Determine the [X, Y] coordinate at the center of the cell enclosing the given text.  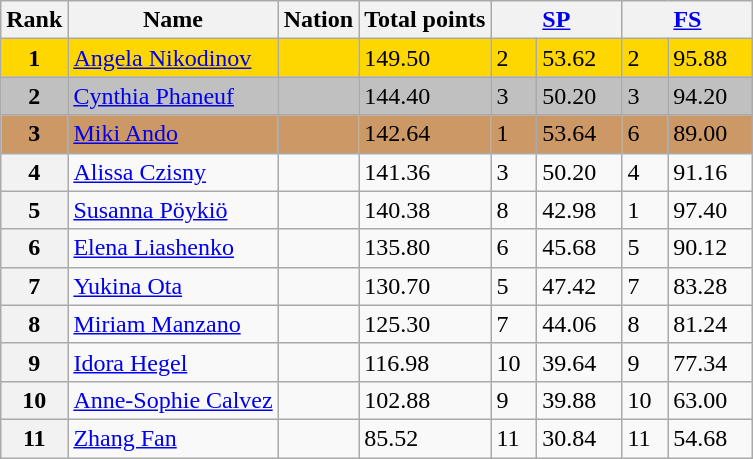
30.84 [580, 438]
Yukina Ota [173, 286]
FS [688, 20]
Nation [318, 20]
Miriam Manzano [173, 324]
Total points [425, 20]
Angela Nikodinov [173, 58]
77.34 [710, 362]
Name [173, 20]
Miki Ando [173, 134]
85.52 [425, 438]
130.70 [425, 286]
Susanna Pöykiö [173, 210]
116.98 [425, 362]
Alissa Czisny [173, 172]
Rank [34, 20]
53.62 [580, 58]
Elena Liashenko [173, 248]
39.64 [580, 362]
144.40 [425, 96]
97.40 [710, 210]
125.30 [425, 324]
54.68 [710, 438]
44.06 [580, 324]
94.20 [710, 96]
45.68 [580, 248]
63.00 [710, 400]
90.12 [710, 248]
Zhang Fan [173, 438]
141.36 [425, 172]
95.88 [710, 58]
Anne-Sophie Calvez [173, 400]
102.88 [425, 400]
135.80 [425, 248]
140.38 [425, 210]
Idora Hegel [173, 362]
Cynthia Phaneuf [173, 96]
53.64 [580, 134]
SP [556, 20]
83.28 [710, 286]
42.98 [580, 210]
39.88 [580, 400]
81.24 [710, 324]
149.50 [425, 58]
89.00 [710, 134]
47.42 [580, 286]
142.64 [425, 134]
91.16 [710, 172]
